Pinpoint the cell where the given text exists, returning its [X, Y] midpoint coordinate. 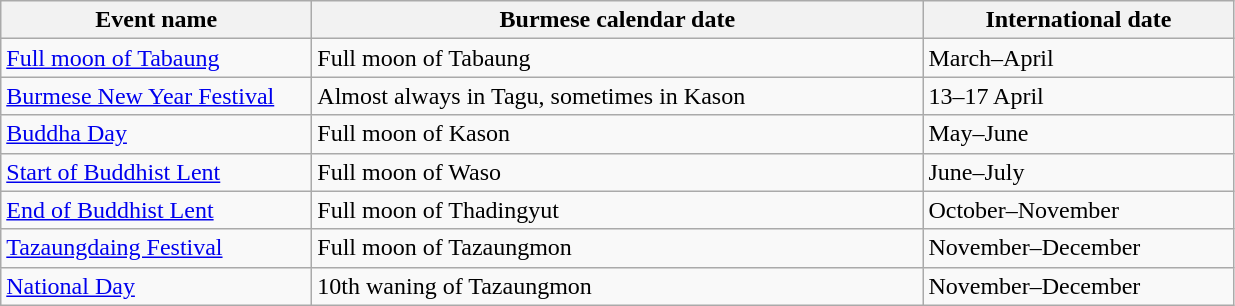
May–June [1078, 134]
13–17 April [1078, 96]
Burmese New Year Festival [156, 96]
Buddha Day [156, 134]
National Day [156, 286]
10th waning of Tazaungmon [618, 286]
Full moon of Kason [618, 134]
International date [1078, 20]
Full moon of Waso [618, 172]
End of Buddhist Lent [156, 210]
Start of Buddhist Lent [156, 172]
June–July [1078, 172]
Tazaungdaing Festival [156, 248]
Event name [156, 20]
Full moon of Thadingyut [618, 210]
Almost always in Tagu, sometimes in Kason [618, 96]
March–April [1078, 58]
October–November [1078, 210]
Full moon of Tazaungmon [618, 248]
Burmese calendar date [618, 20]
